Determine the (x, y) coordinate at the center of the cell enclosing the given text.  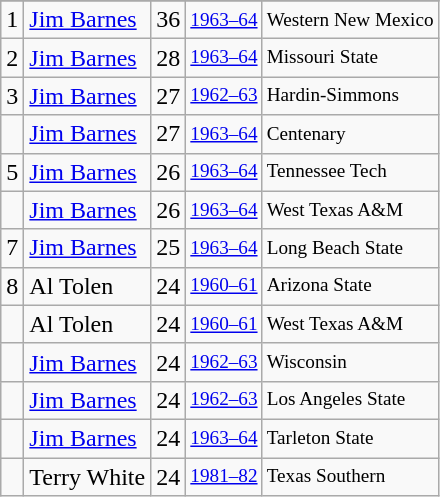
Wisconsin (350, 362)
Western New Mexico (350, 20)
5 (12, 172)
7 (12, 248)
Texas Southern (350, 477)
Long Beach State (350, 248)
36 (168, 20)
Tennessee Tech (350, 172)
28 (168, 58)
3 (12, 96)
Terry White (88, 477)
Tarleton State (350, 438)
Centenary (350, 134)
Arizona State (350, 286)
1 (12, 20)
1981–82 (224, 477)
Los Angeles State (350, 400)
Hardin-Simmons (350, 96)
2 (12, 58)
Missouri State (350, 58)
8 (12, 286)
25 (168, 248)
